Extract the [X, Y] coordinate from the center of the cell holding the provided text.  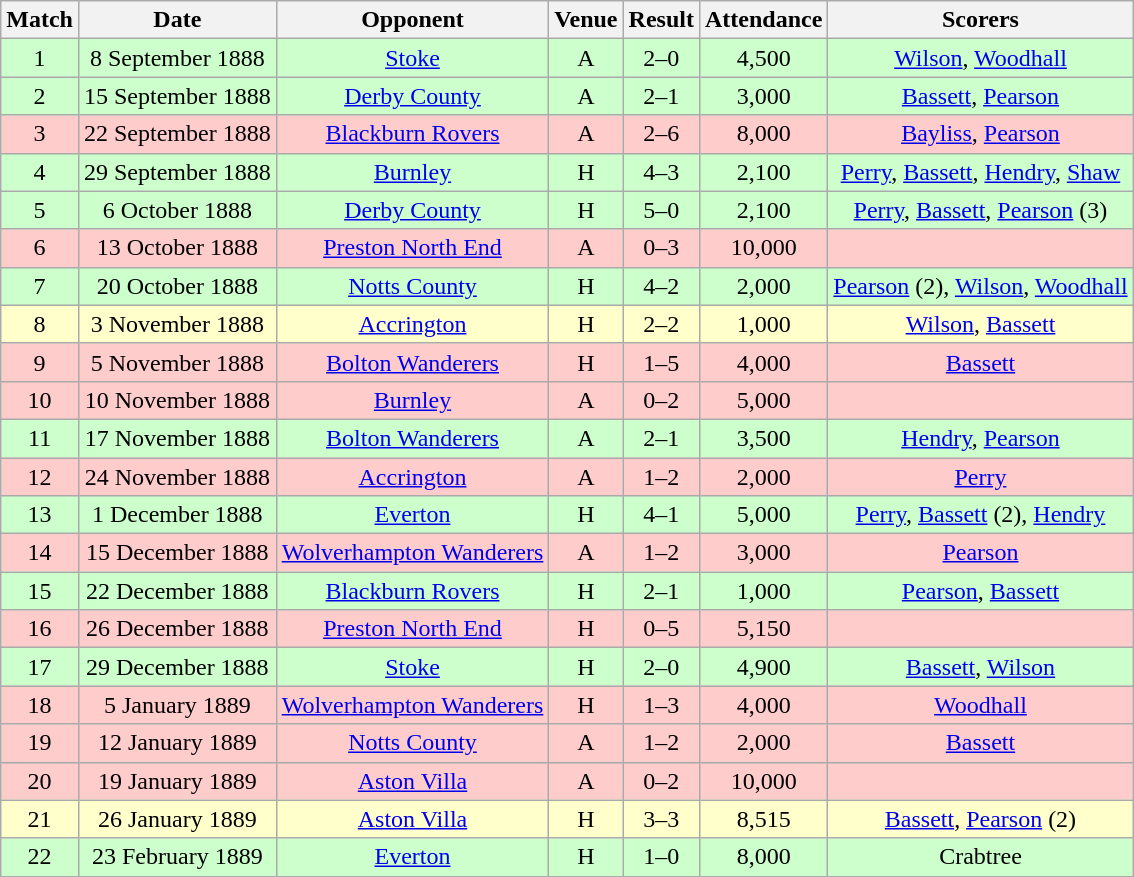
10 November 1888 [177, 400]
24 November 1888 [177, 477]
9 [40, 362]
3 November 1888 [177, 324]
6 [40, 248]
14 [40, 553]
5–0 [661, 210]
4–3 [661, 172]
29 September 1888 [177, 172]
20 October 1888 [177, 286]
Woodhall [980, 705]
Pearson (2), Wilson, Woodhall [980, 286]
1–0 [661, 857]
Attendance [763, 20]
16 [40, 629]
12 [40, 477]
19 [40, 743]
Match [40, 20]
Scorers [980, 20]
26 December 1888 [177, 629]
Perry, Bassett (2), Hendry [980, 515]
Perry, Bassett, Pearson (3) [980, 210]
3–3 [661, 819]
7 [40, 286]
1–3 [661, 705]
Crabtree [980, 857]
1 December 1888 [177, 515]
8,515 [763, 819]
Venue [586, 20]
5 January 1889 [177, 705]
15 September 1888 [177, 96]
4,900 [763, 667]
Wilson, Woodhall [980, 58]
17 November 1888 [177, 438]
4 [40, 172]
5 [40, 210]
0–5 [661, 629]
2 [40, 96]
5 November 1888 [177, 362]
1–5 [661, 362]
Date [177, 20]
4,500 [763, 58]
23 February 1889 [177, 857]
3,500 [763, 438]
Bayliss, Pearson [980, 134]
4–2 [661, 286]
2–6 [661, 134]
13 [40, 515]
3 [40, 134]
2–2 [661, 324]
Bassett, Wilson [980, 667]
15 [40, 591]
4–1 [661, 515]
Wilson, Bassett [980, 324]
17 [40, 667]
22 [40, 857]
26 January 1889 [177, 819]
Pearson, Bassett [980, 591]
Perry, Bassett, Hendry, Shaw [980, 172]
12 January 1889 [177, 743]
Bassett, Pearson [980, 96]
Bassett, Pearson (2) [980, 819]
6 October 1888 [177, 210]
8 [40, 324]
29 December 1888 [177, 667]
20 [40, 781]
1 [40, 58]
22 September 1888 [177, 134]
Opponent [412, 20]
19 January 1889 [177, 781]
Result [661, 20]
13 October 1888 [177, 248]
10 [40, 400]
Pearson [980, 553]
11 [40, 438]
0–3 [661, 248]
Perry [980, 477]
21 [40, 819]
5,150 [763, 629]
15 December 1888 [177, 553]
Hendry, Pearson [980, 438]
22 December 1888 [177, 591]
8 September 1888 [177, 58]
18 [40, 705]
